Determine the [x, y] coordinate at the center of the cell enclosing the given text.  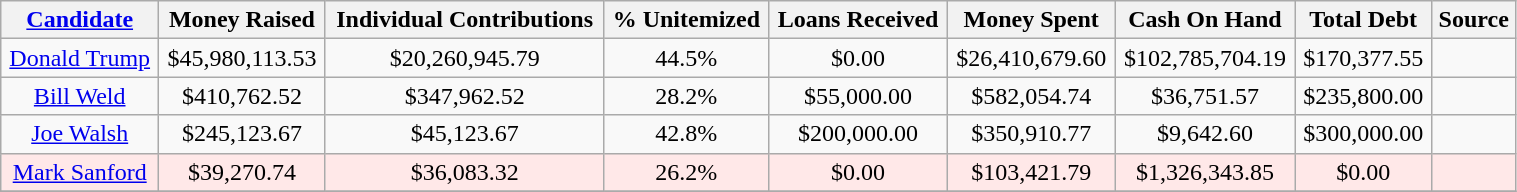
$102,785,704.19 [1205, 58]
$36,083.32 [464, 172]
$582,054.74 [1031, 96]
$170,377.55 [1363, 58]
44.5% [686, 58]
Cash On Hand [1205, 20]
Donald Trump [80, 58]
Joe Walsh [80, 134]
Money Spent [1031, 20]
Mark Sanford [80, 172]
$55,000.00 [858, 96]
28.2% [686, 96]
Candidate [80, 20]
$235,800.00 [1363, 96]
$410,762.52 [242, 96]
$20,260,945.79 [464, 58]
$45,980,113.53 [242, 58]
$36,751.57 [1205, 96]
% Unitemized [686, 20]
$200,000.00 [858, 134]
$39,270.74 [242, 172]
$245,123.67 [242, 134]
Total Debt [1363, 20]
26.2% [686, 172]
$350,910.77 [1031, 134]
$300,000.00 [1363, 134]
$45,123.67 [464, 134]
$103,421.79 [1031, 172]
Individual Contributions [464, 20]
42.8% [686, 134]
Loans Received [858, 20]
Bill Weld [80, 96]
Source [1474, 20]
$26,410,679.60 [1031, 58]
$1,326,343.85 [1205, 172]
$9,642.60 [1205, 134]
Money Raised [242, 20]
$347,962.52 [464, 96]
